Extract the [X, Y] coordinate from the center of the cell holding the provided text.  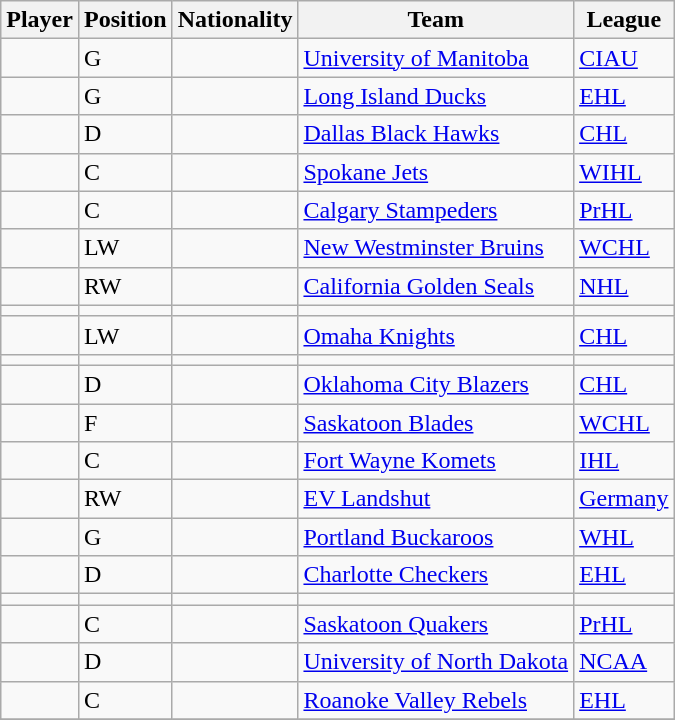
University of North Dakota [436, 662]
Long Island Ducks [436, 96]
F [125, 423]
Fort Wayne Komets [436, 461]
Saskatoon Quakers [436, 624]
Saskatoon Blades [436, 423]
Portland Buckaroos [436, 537]
WHL [624, 537]
Nationality [235, 20]
Position [125, 20]
Germany [624, 499]
Dallas Black Hawks [436, 134]
League [624, 20]
IHL [624, 461]
Calgary Stampeders [436, 210]
CIAU [624, 58]
University of Manitoba [436, 58]
Roanoke Valley Rebels [436, 700]
Charlotte Checkers [436, 575]
New Westminster Bruins [436, 248]
Player [40, 20]
Spokane Jets [436, 172]
Omaha Knights [436, 335]
NHL [624, 286]
Team [436, 20]
Oklahoma City Blazers [436, 384]
WIHL [624, 172]
EV Landshut [436, 499]
California Golden Seals [436, 286]
NCAA [624, 662]
